Identify which cell holds the provided text, then report its [X, Y] central coordinate. 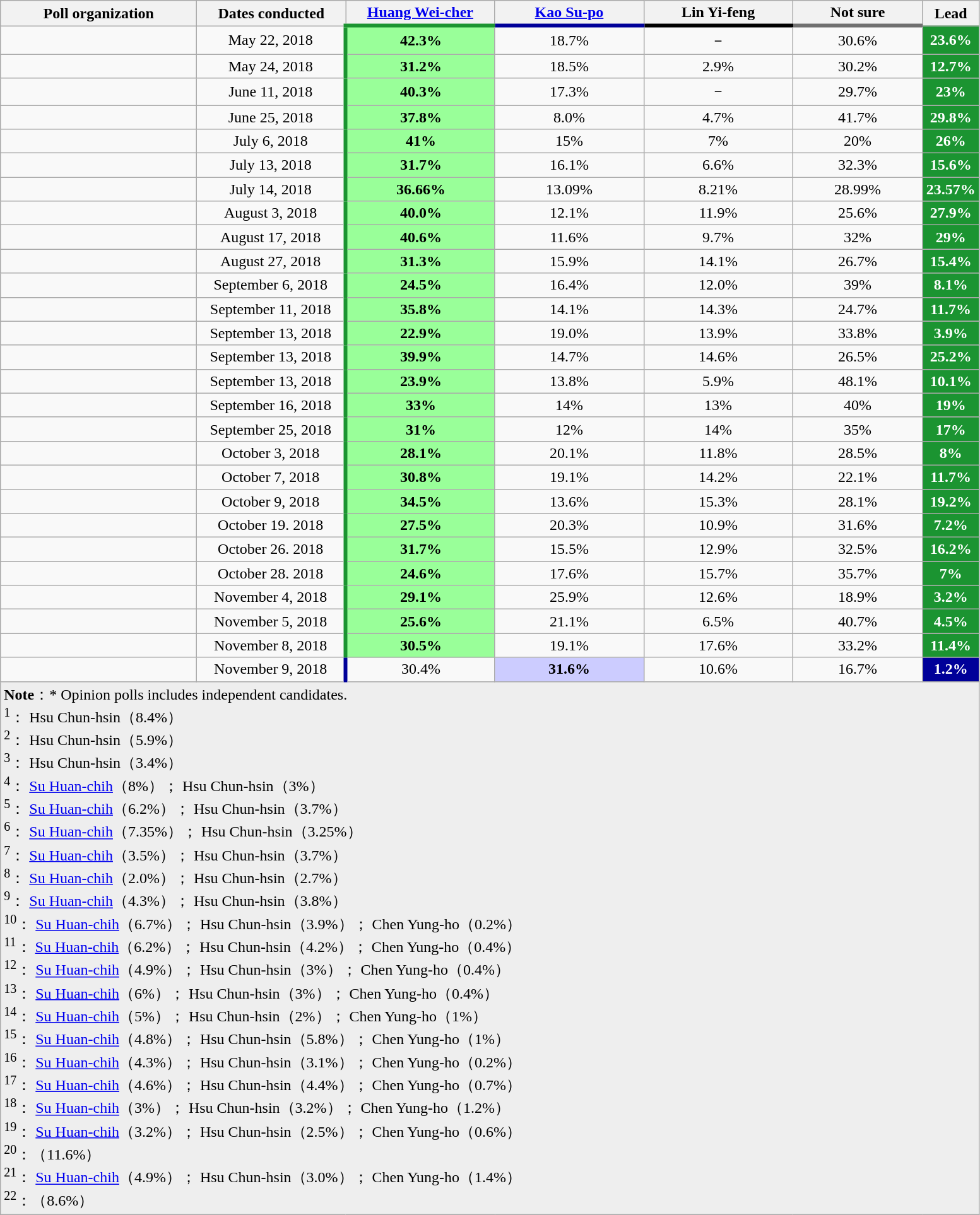
31.2% [420, 66]
October 26. 2018 [271, 549]
22.9% [420, 333]
32.5% [858, 549]
June 11, 2018 [271, 92]
15.5% [569, 549]
5.9% [718, 381]
24.5% [420, 285]
September 6, 2018 [271, 285]
4.5% [950, 621]
32% [858, 237]
29.1% [420, 597]
1.2% [950, 669]
40.6% [420, 237]
23.6% [950, 40]
November 5, 2018 [271, 621]
12.6% [718, 597]
12.9% [718, 549]
24.7% [858, 309]
31.3% [420, 261]
35% [858, 429]
22.1% [858, 477]
16.2% [950, 549]
11.6% [569, 237]
14.2% [718, 477]
October 3, 2018 [271, 453]
Dates conducted [271, 13]
7.2% [950, 525]
Huang Wei-cher [420, 13]
10.1% [950, 381]
23.57% [950, 189]
29.8% [950, 117]
20.1% [569, 453]
25.2% [950, 357]
May 24, 2018 [271, 66]
33.2% [858, 645]
November 4, 2018 [271, 597]
15.3% [718, 502]
8% [950, 453]
19.0% [569, 333]
39.9% [420, 357]
July 13, 2018 [271, 165]
12% [569, 429]
26.7% [858, 261]
13% [718, 405]
17.3% [569, 92]
Lin Yi-feng [718, 13]
August 27, 2018 [271, 261]
28.99% [858, 189]
2.9% [718, 66]
18.5% [569, 66]
30.8% [420, 477]
11.9% [718, 213]
November 9, 2018 [271, 669]
6.6% [718, 165]
30.5% [420, 645]
November 8, 2018 [271, 645]
18.7% [569, 40]
39% [858, 285]
27.5% [420, 525]
13.8% [569, 381]
26% [950, 141]
48.1% [858, 381]
3.2% [950, 597]
Kao Su-po [569, 13]
10.6% [718, 669]
29% [950, 237]
June 25, 2018 [271, 117]
13.9% [718, 333]
40.0% [420, 213]
13.6% [569, 502]
12.7% [950, 66]
August 17, 2018 [271, 237]
15.7% [718, 573]
40% [858, 405]
16.7% [858, 669]
17% [950, 429]
21.1% [569, 621]
12.1% [569, 213]
23.9% [420, 381]
May 22, 2018 [271, 40]
August 3, 2018 [271, 213]
16.4% [569, 285]
13.09% [569, 189]
35.8% [420, 309]
15.9% [569, 261]
6.5% [718, 621]
20.3% [569, 525]
11.8% [718, 453]
24.6% [420, 573]
8.0% [569, 117]
September 16, 2018 [271, 405]
3.9% [950, 333]
26.5% [858, 357]
32.3% [858, 165]
15.4% [950, 261]
33.8% [858, 333]
11.4% [950, 645]
18.9% [858, 597]
Lead [950, 13]
4.7% [718, 117]
30.2% [858, 66]
15% [569, 141]
37.8% [420, 117]
14.3% [718, 309]
14.7% [569, 357]
Poll organization [98, 13]
35.7% [858, 573]
34.5% [420, 502]
September 11, 2018 [271, 309]
8.1% [950, 285]
30.6% [858, 40]
July 14, 2018 [271, 189]
14.6% [718, 357]
19.2% [950, 502]
42.3% [420, 40]
19% [950, 405]
15.6% [950, 165]
41% [420, 141]
23% [950, 92]
20% [858, 141]
41.7% [858, 117]
9.7% [718, 237]
October 28. 2018 [271, 573]
October 9, 2018 [271, 502]
10.9% [718, 525]
28.5% [858, 453]
30.4% [420, 669]
25.9% [569, 597]
12.0% [718, 285]
Not sure [858, 13]
40.3% [420, 92]
October 19. 2018 [271, 525]
July 6, 2018 [271, 141]
31% [420, 429]
October 7, 2018 [271, 477]
8.21% [718, 189]
40.7% [858, 621]
36.66% [420, 189]
16.1% [569, 165]
29.7% [858, 92]
September 25, 2018 [271, 429]
33% [420, 405]
27.9% [950, 213]
